Extract the [X, Y] coordinate from the center of the cell holding the provided text.  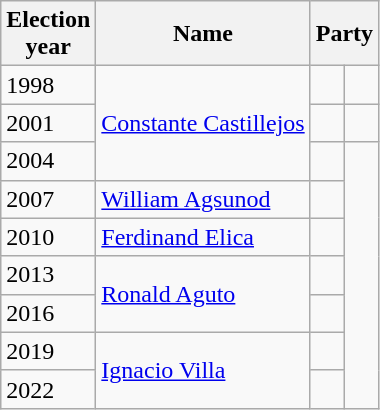
2010 [48, 237]
1998 [48, 85]
2001 [48, 123]
2004 [48, 161]
2007 [48, 199]
William Agsunod [203, 199]
Ferdinand Elica [203, 237]
2022 [48, 389]
Constante Castillejos [203, 123]
2019 [48, 351]
Ronald Aguto [203, 294]
Ignacio Villa [203, 370]
2016 [48, 313]
Name [203, 34]
Party [344, 34]
2013 [48, 275]
Electionyear [48, 34]
